Search for the cell housing the specified text and yield its (x, y) center coordinate. 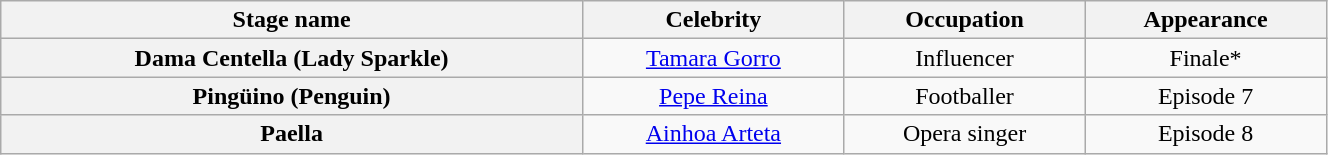
Opera singer (964, 134)
Tamara Gorro (713, 58)
Influencer (964, 58)
Dama Centella (Lady Sparkle) (292, 58)
Paella (292, 134)
Footballer (964, 96)
Appearance (1206, 20)
Stage name (292, 20)
Ainhoa Arteta (713, 134)
Celebrity (713, 20)
Episode 8 (1206, 134)
Episode 7 (1206, 96)
Finale* (1206, 58)
Occupation (964, 20)
Pepe Reina (713, 96)
Pingüino (Penguin) (292, 96)
